Capture the cell that displays the provided text and extract its [x, y] central coordinate. 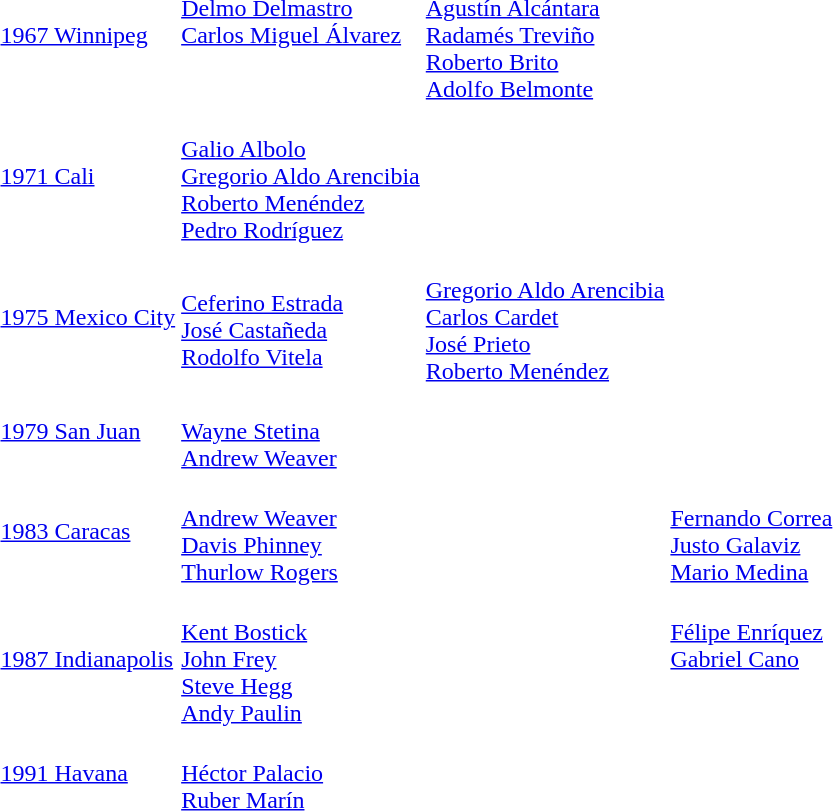
Gregorio Aldo ArencibiaCarlos CardetJosé PrietoRoberto Menéndez [545, 317]
Galio AlboloGregorio Aldo ArencibiaRoberto MenéndezPedro Rodríguez [301, 176]
Kent BostickJohn FreySteve HeggAndy Paulin [301, 659]
Ceferino EstradaJosé CastañedaRodolfo Vitela [301, 317]
Wayne StetinaAndrew Weaver [301, 431]
Andrew WeaverDavis PhinneyThurlow Rogers [301, 532]
